Scan for the cell matching the given text and deliver its (X, Y) coordinate at center. 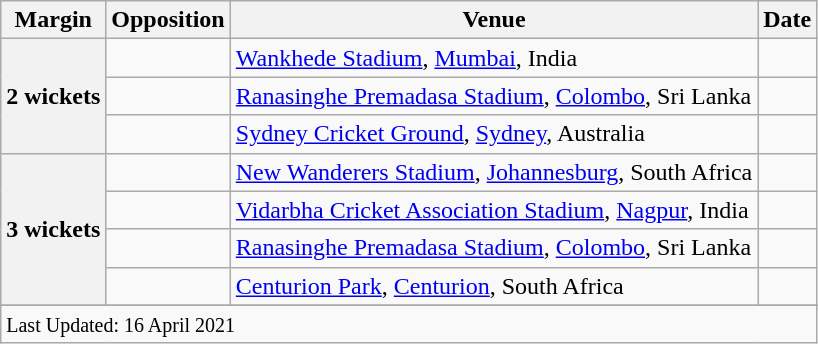
2 wickets (54, 96)
New Wanderers Stadium, Johannesburg, South Africa (494, 172)
Venue (494, 20)
Sydney Cricket Ground, Sydney, Australia (494, 134)
Margin (54, 20)
Vidarbha Cricket Association Stadium, Nagpur, India (494, 210)
Centurion Park, Centurion, South Africa (494, 286)
Last Updated: 16 April 2021 (409, 324)
3 wickets (54, 229)
Date (788, 20)
Wankhede Stadium, Mumbai, India (494, 58)
Opposition (168, 20)
